From the cell containing the given text, extract its center point as [x, y] coordinate. 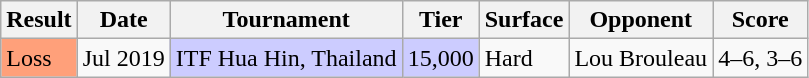
Score [760, 20]
Loss [39, 58]
Lou Brouleau [641, 58]
Result [39, 20]
4–6, 3–6 [760, 58]
Opponent [641, 20]
Jul 2019 [124, 58]
Tournament [286, 20]
ITF Hua Hin, Thailand [286, 58]
Hard [524, 58]
Tier [440, 20]
Date [124, 20]
Surface [524, 20]
15,000 [440, 58]
